Identify which cell holds the provided text, then report its [X, Y] central coordinate. 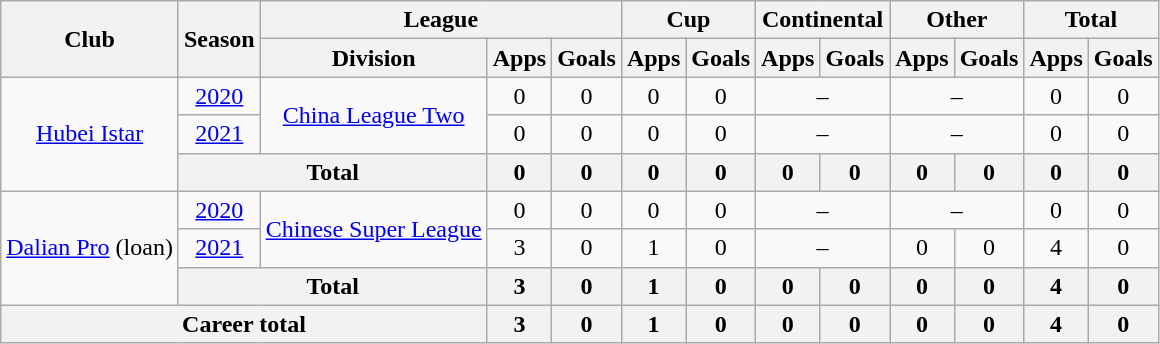
Hubei Istar [90, 134]
Cup [688, 20]
Division [374, 58]
Chinese Super League [374, 229]
Continental [823, 20]
China League Two [374, 115]
Dalian Pro (loan) [90, 248]
League [440, 20]
Club [90, 39]
Season [219, 39]
Career total [244, 324]
Other [957, 20]
